Identify which cell holds the provided text, then report its [X, Y] central coordinate. 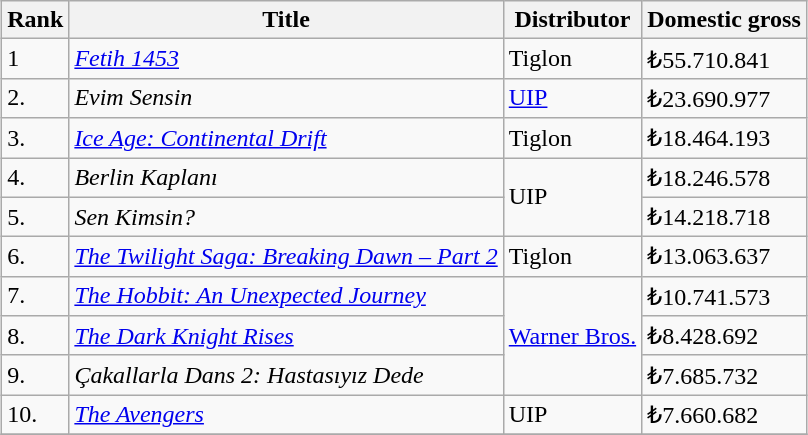
Rank [36, 20]
1 [36, 59]
Distributor [572, 20]
Title [286, 20]
Evim Sensin [286, 98]
₺10.741.573 [724, 296]
2. [36, 98]
5. [36, 217]
The Twilight Saga: Breaking Dawn – Part 2 [286, 257]
Domestic gross [724, 20]
Fetih 1453 [286, 59]
9. [36, 375]
7. [36, 296]
₺8.428.692 [724, 336]
8. [36, 336]
6. [36, 257]
The Avengers [286, 415]
₺18.464.193 [724, 138]
₺55.710.841 [724, 59]
₺14.218.718 [724, 217]
Çakallarla Dans 2: Hastasıyız Dede [286, 375]
₺7.660.682 [724, 415]
₺18.246.578 [724, 178]
Sen Kimsin? [286, 217]
₺13.063.637 [724, 257]
₺7.685.732 [724, 375]
3. [36, 138]
Warner Bros. [572, 336]
4. [36, 178]
Ice Age: Continental Drift [286, 138]
The Dark Knight Rises [286, 336]
Berlin Kaplanı [286, 178]
The Hobbit: An Unexpected Journey [286, 296]
10. [36, 415]
₺23.690.977 [724, 98]
